From the cell containing the given text, extract its center point as [x, y] coordinate. 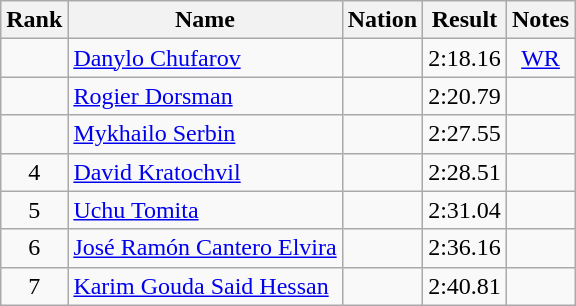
4 [34, 172]
7 [34, 286]
WR [540, 58]
Danylo Chufarov [205, 58]
5 [34, 210]
2:27.55 [465, 134]
2:18.16 [465, 58]
Mykhailo Serbin [205, 134]
Nation [382, 20]
Rogier Dorsman [205, 96]
2:31.04 [465, 210]
2:28.51 [465, 172]
Uchu Tomita [205, 210]
2:36.16 [465, 248]
Rank [34, 20]
Karim Gouda Said Hessan [205, 286]
Notes [540, 20]
David Kratochvil [205, 172]
Name [205, 20]
2:20.79 [465, 96]
Result [465, 20]
José Ramón Cantero Elvira [205, 248]
2:40.81 [465, 286]
6 [34, 248]
